Find where the given text appears and provide that cell's center as [X, Y] coordinate. 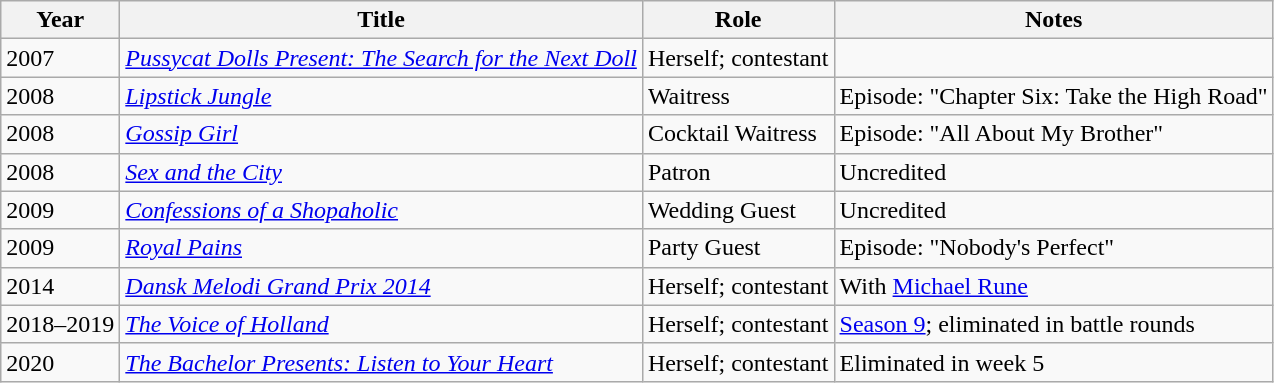
2014 [60, 286]
Eliminated in week 5 [1054, 362]
Waitress [738, 96]
The Voice of Holland [382, 324]
Episode: "Nobody's Perfect" [1054, 248]
2018–2019 [60, 324]
With Michael Rune [1054, 286]
Notes [1054, 20]
Gossip Girl [382, 134]
Pussycat Dolls Present: The Search for the Next Doll [382, 58]
Title [382, 20]
The Bachelor Presents: Listen to Your Heart [382, 362]
Episode: "All About My Brother" [1054, 134]
Party Guest [738, 248]
Confessions of a Shopaholic [382, 210]
Cocktail Waitress [738, 134]
Dansk Melodi Grand Prix 2014 [382, 286]
Episode: "Chapter Six: Take the High Road" [1054, 96]
2007 [60, 58]
Year [60, 20]
Patron [738, 172]
2020 [60, 362]
Royal Pains [382, 248]
Wedding Guest [738, 210]
Role [738, 20]
Season 9; eliminated in battle rounds [1054, 324]
Lipstick Jungle [382, 96]
Sex and the City [382, 172]
